Locate the cell with the specified text and output its (x, y) center coordinate. 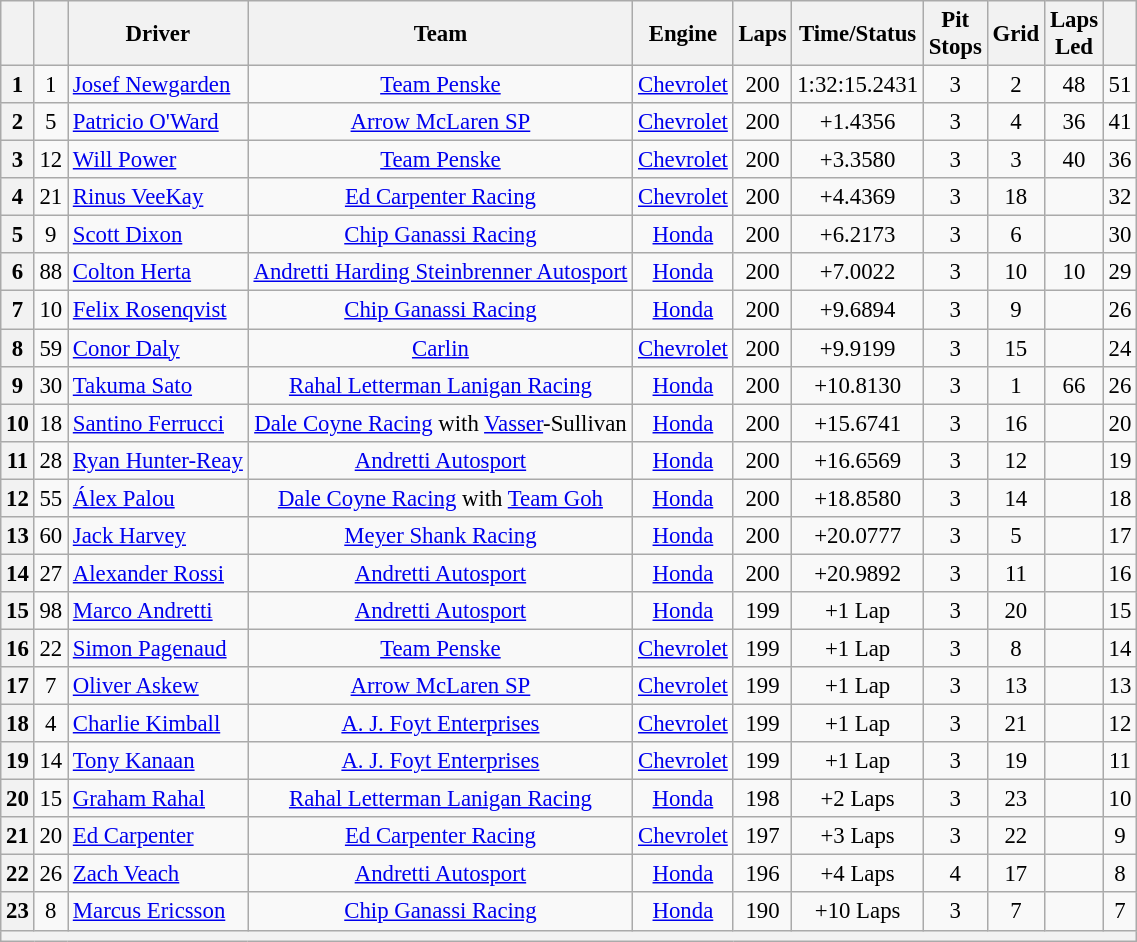
32 (1120, 197)
Jack Harvey (158, 536)
Zach Veach (158, 874)
59 (50, 348)
Ed Carpenter (158, 836)
Simon Pagenaud (158, 648)
48 (1074, 85)
Tony Kanaan (158, 761)
LapsLed (1074, 34)
Conor Daly (158, 348)
Dale Coyne Racing with Team Goh (440, 498)
24 (1120, 348)
41 (1120, 122)
Laps (762, 34)
+10 Laps (858, 912)
Meyer Shank Racing (440, 536)
+20.0777 (858, 536)
Álex Palou (158, 498)
Colton Herta (158, 273)
Time/Status (858, 34)
66 (1074, 385)
Will Power (158, 160)
+18.8580 (858, 498)
Engine (683, 34)
60 (50, 536)
+9.6894 (858, 310)
Ryan Hunter-Reay (158, 460)
+20.9892 (858, 573)
190 (762, 912)
+15.6741 (858, 423)
51 (1120, 85)
98 (50, 611)
+7.0022 (858, 273)
40 (1074, 160)
Patricio O'Ward (158, 122)
+1.4356 (858, 122)
Marco Andretti (158, 611)
Alexander Rossi (158, 573)
197 (762, 836)
1:32:15.2431 (858, 85)
+4.4369 (858, 197)
Scott Dixon (158, 235)
Andretti Harding Steinbrenner Autosport (440, 273)
Dale Coyne Racing with Vasser-Sullivan (440, 423)
+3.3580 (858, 160)
PitStops (955, 34)
Carlin (440, 348)
198 (762, 799)
27 (50, 573)
Charlie Kimball (158, 724)
+3 Laps (858, 836)
+4 Laps (858, 874)
Takuma Sato (158, 385)
55 (50, 498)
Santino Ferrucci (158, 423)
+16.6569 (858, 460)
+9.9199 (858, 348)
Marcus Ericsson (158, 912)
88 (50, 273)
+6.2173 (858, 235)
Rinus VeeKay (158, 197)
Driver (158, 34)
29 (1120, 273)
Grid (1016, 34)
Oliver Askew (158, 686)
Graham Rahal (158, 799)
196 (762, 874)
Josef Newgarden (158, 85)
+2 Laps (858, 799)
Felix Rosenqvist (158, 310)
Team (440, 34)
+10.8130 (858, 385)
28 (50, 460)
